Detect which cell encompasses the target text, then output its (X, Y) center coordinate. 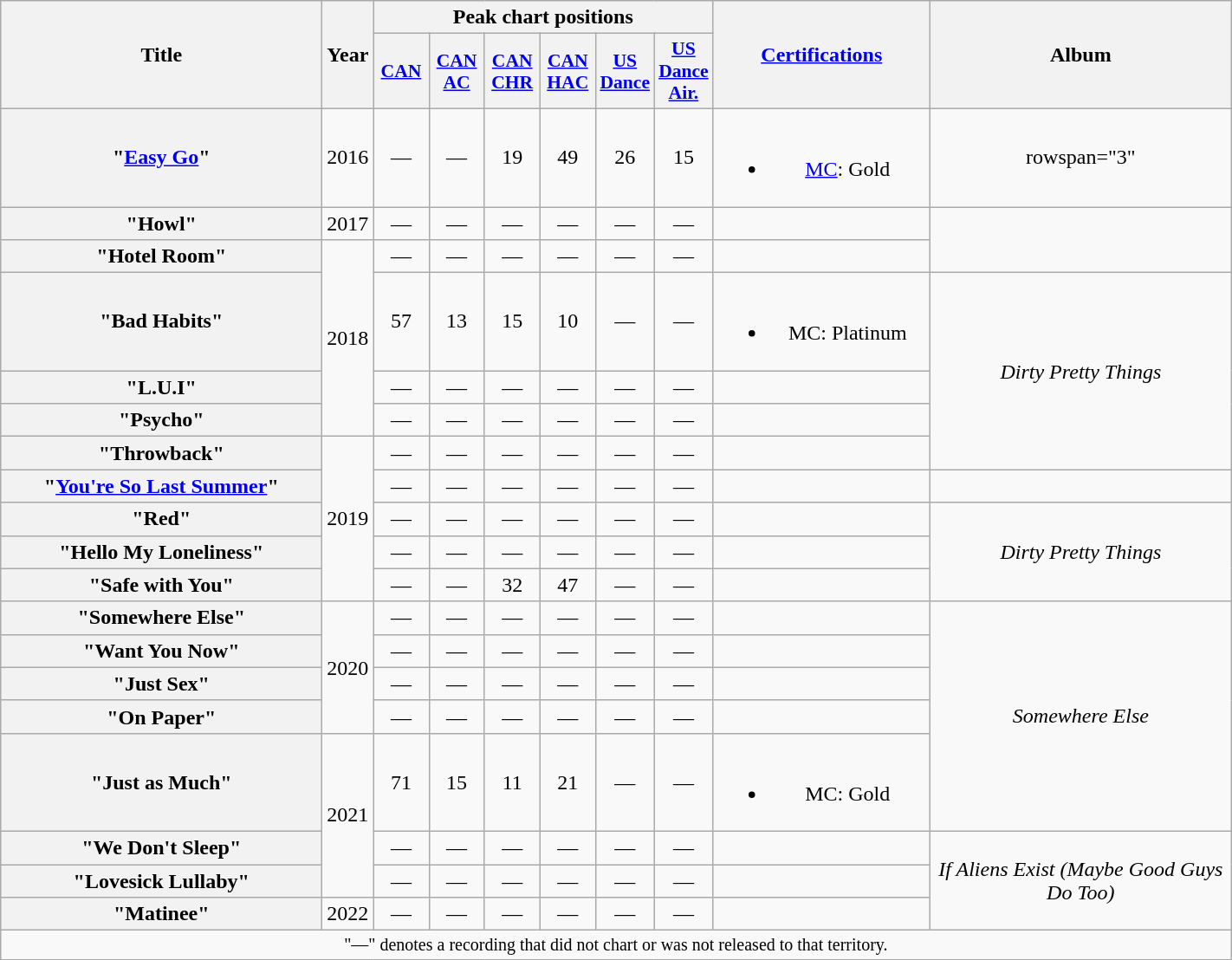
"Just Sex" (161, 684)
11 (512, 782)
Album (1081, 55)
CANCHR (512, 71)
2022 (348, 914)
"Howl" (161, 223)
"Easy Go" (161, 158)
CANAC (457, 71)
21 (567, 782)
13 (457, 322)
Somewhere Else (1081, 716)
Peak chart positions (543, 17)
2021 (348, 814)
"Hotel Room" (161, 256)
"Somewhere Else" (161, 618)
26 (625, 158)
MC: Platinum (821, 322)
If Aliens Exist (Maybe Good Guys Do Too) (1081, 880)
CANHAC (567, 71)
"Want You Now" (161, 651)
"Throwback" (161, 453)
10 (567, 322)
71 (401, 782)
49 (567, 158)
Title (161, 55)
USDanceAir. (684, 71)
Certifications (821, 55)
"Matinee" (161, 914)
"Lovesick Lullaby" (161, 881)
57 (401, 322)
"Safe with You" (161, 585)
47 (567, 585)
32 (512, 585)
CAN (401, 71)
USDance (625, 71)
19 (512, 158)
Year (348, 55)
2018 (348, 338)
"On Paper" (161, 717)
"L.U.I" (161, 387)
2019 (348, 519)
"We Don't Sleep" (161, 847)
2016 (348, 158)
"Hello My Loneliness" (161, 552)
rowspan="3" (1081, 158)
"Bad Habits" (161, 322)
2020 (348, 667)
"Just as Much" (161, 782)
"—" denotes a recording that did not chart or was not released to that territory. (616, 944)
2017 (348, 223)
"Psycho" (161, 420)
"You're So Last Summer" (161, 486)
"Red" (161, 519)
